Provide the [X, Y] coordinate of the cell's center where the given text is located.  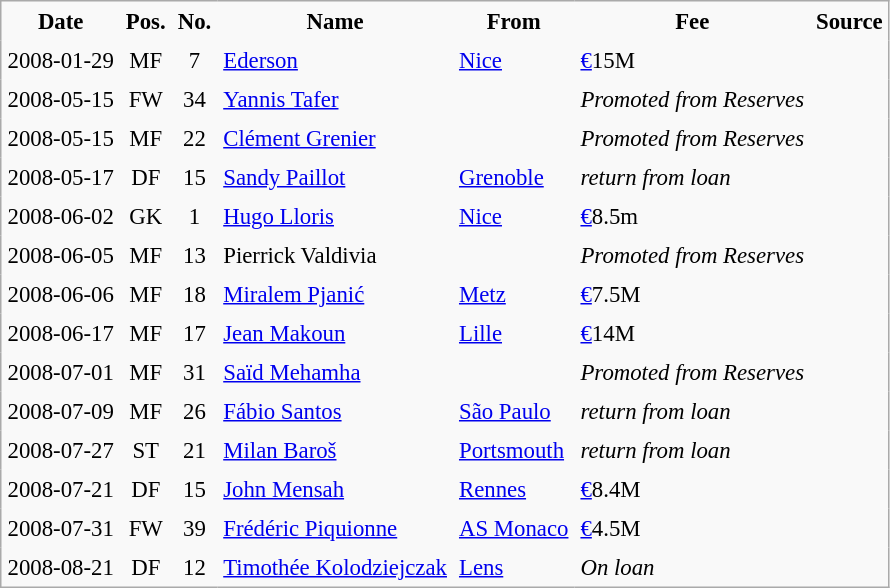
€15M [692, 60]
2008-08-21 [60, 568]
31 [195, 372]
Fee [692, 21]
2008-07-31 [60, 528]
Grenoble [514, 178]
São Paulo [514, 412]
2008-06-05 [60, 256]
Name [335, 21]
AS Monaco [514, 528]
2008-06-06 [60, 294]
Pierrick Valdivia [335, 256]
Yannis Tafer [335, 100]
21 [195, 450]
Sandy Paillot [335, 178]
Fábio Santos [335, 412]
17 [195, 334]
7 [195, 60]
12 [195, 568]
Milan Baroš [335, 450]
Timothée Kolodziejczak [335, 568]
Miralem Pjanić [335, 294]
Rennes [514, 490]
Date [60, 21]
22 [195, 138]
€8.4M [692, 490]
Metz [514, 294]
2008-05-17 [60, 178]
Hugo Lloris [335, 216]
John Mensah [335, 490]
2008-06-17 [60, 334]
Jean Makoun [335, 334]
2008-07-01 [60, 372]
On loan [692, 568]
Source [850, 21]
€4.5M [692, 528]
From [514, 21]
€14M [692, 334]
€8.5m [692, 216]
Saïd Mehamha [335, 372]
39 [195, 528]
Clément Grenier [335, 138]
Lens [514, 568]
13 [195, 256]
1 [195, 216]
Ederson [335, 60]
2008-07-09 [60, 412]
Portsmouth [514, 450]
26 [195, 412]
Pos. [146, 21]
Lille [514, 334]
Frédéric Piquionne [335, 528]
ST [146, 450]
No. [195, 21]
18 [195, 294]
GK [146, 216]
2008-07-21 [60, 490]
34 [195, 100]
2008-07-27 [60, 450]
2008-06-02 [60, 216]
2008-01-29 [60, 60]
€7.5M [692, 294]
